Pinpoint the cell where the given text exists, returning its [x, y] midpoint coordinate. 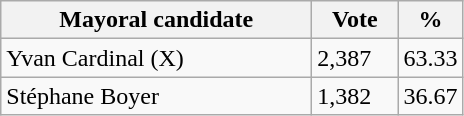
1,382 [355, 96]
Stéphane Boyer [156, 96]
2,387 [355, 58]
% [430, 20]
Vote [355, 20]
36.67 [430, 96]
63.33 [430, 58]
Yvan Cardinal (X) [156, 58]
Mayoral candidate [156, 20]
